From the cell containing the given text, extract its center point as (X, Y) coordinate. 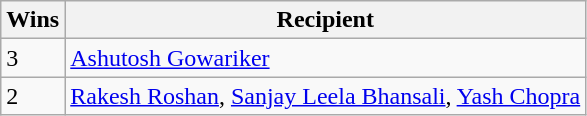
3 (33, 58)
Wins (33, 20)
2 (33, 96)
Recipient (326, 20)
Ashutosh Gowariker (326, 58)
Rakesh Roshan, Sanjay Leela Bhansali, Yash Chopra (326, 96)
